From the cell containing the given text, extract its center point as (X, Y) coordinate. 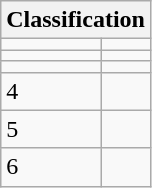
4 (52, 91)
6 (52, 167)
Classification (76, 20)
5 (52, 129)
